Search for the cell housing the specified text and yield its [x, y] center coordinate. 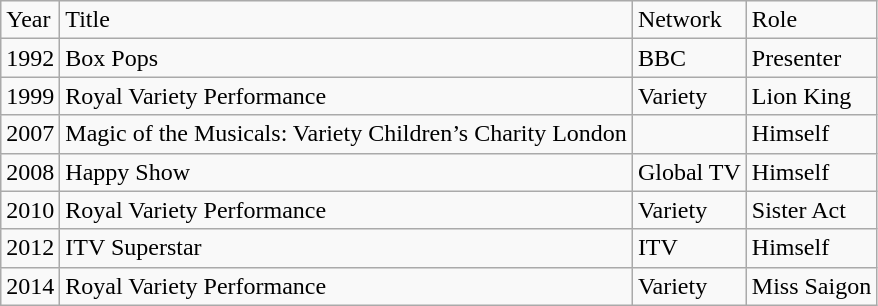
BBC [689, 58]
Network [689, 20]
Year [30, 20]
Miss Saigon [811, 286]
ITV Superstar [346, 248]
Magic of the Musicals: Variety Children’s Charity London [346, 134]
2007 [30, 134]
2008 [30, 172]
1992 [30, 58]
Role [811, 20]
Lion King [811, 96]
Global TV [689, 172]
ITV [689, 248]
Happy Show [346, 172]
Title [346, 20]
2014 [30, 286]
Box Pops [346, 58]
2010 [30, 210]
2012 [30, 248]
Presenter [811, 58]
1999 [30, 96]
Sister Act [811, 210]
